Find where the given text appears and provide that cell's center as (x, y) coordinate. 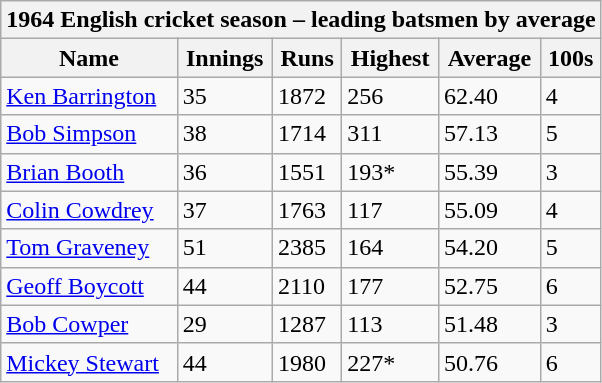
117 (390, 210)
55.39 (489, 172)
35 (224, 96)
36 (224, 172)
113 (390, 324)
256 (390, 96)
54.20 (489, 248)
1872 (306, 96)
311 (390, 134)
Innings (224, 58)
100s (570, 58)
Brian Booth (89, 172)
37 (224, 210)
Ken Barrington (89, 96)
51.48 (489, 324)
193* (390, 172)
227* (390, 362)
Highest (390, 58)
164 (390, 248)
Average (489, 58)
55.09 (489, 210)
Runs (306, 58)
Bob Simpson (89, 134)
57.13 (489, 134)
177 (390, 286)
Name (89, 58)
Bob Cowper (89, 324)
1980 (306, 362)
1714 (306, 134)
2110 (306, 286)
51 (224, 248)
38 (224, 134)
Colin Cowdrey (89, 210)
Tom Graveney (89, 248)
2385 (306, 248)
Mickey Stewart (89, 362)
50.76 (489, 362)
62.40 (489, 96)
1551 (306, 172)
1964 English cricket season – leading batsmen by average (301, 20)
29 (224, 324)
1287 (306, 324)
Geoff Boycott (89, 286)
52.75 (489, 286)
1763 (306, 210)
